Pinpoint the cell where the given text exists, returning its (x, y) midpoint coordinate. 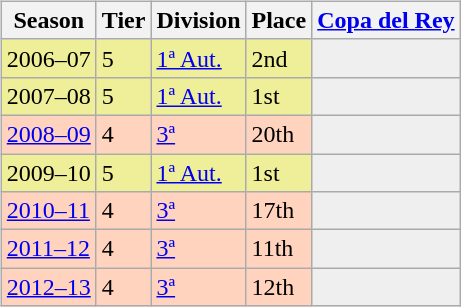
2012–13 (48, 287)
Place (279, 20)
17th (279, 211)
20th (279, 134)
2011–12 (48, 249)
11th (279, 249)
Division (198, 20)
2009–10 (48, 173)
Copa del Rey (386, 20)
12th (279, 287)
Season (48, 20)
2006–07 (48, 58)
2010–11 (48, 211)
2nd (279, 58)
2008–09 (48, 134)
2007–08 (48, 96)
Tier (124, 20)
